Return (X, Y) of the center of cell containing provided text 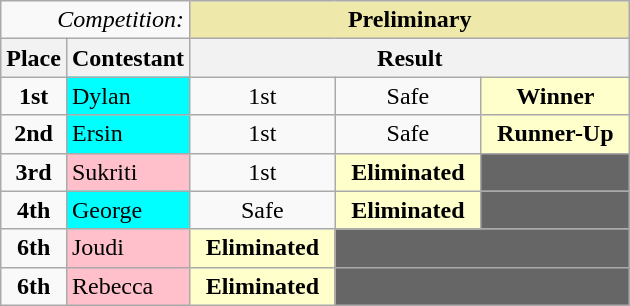
3rd (34, 172)
Result (410, 58)
Contestant (128, 58)
Ersin (128, 134)
Winner (556, 96)
Preliminary (410, 20)
4th (34, 210)
George (128, 210)
Dylan (128, 96)
Joudi (128, 248)
Sukriti (128, 172)
Rebecca (128, 286)
Runner-Up (556, 134)
Place (34, 58)
Competition: (96, 20)
2nd (34, 134)
